Search for the cell housing the specified text and yield its [x, y] center coordinate. 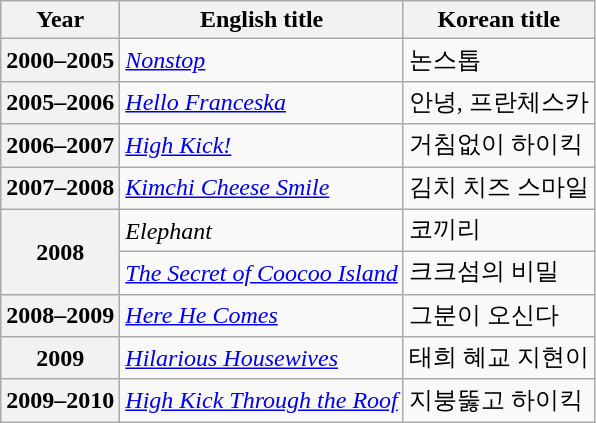
지붕뚫고 하이킥 [498, 400]
2008–2009 [60, 316]
2005–2006 [60, 102]
Hilarious Housewives [262, 358]
The Secret of Coocoo Island [262, 274]
안녕, 프란체스카 [498, 102]
Here He Comes [262, 316]
2006–2007 [60, 146]
High Kick Through the Roof [262, 400]
2009 [60, 358]
그분이 오신다 [498, 316]
2007–2008 [60, 188]
Hello Franceska [262, 102]
크크섬의 비밀 [498, 274]
Nonstop [262, 60]
2008 [60, 252]
English title [262, 20]
코끼리 [498, 230]
논스톱 [498, 60]
김치 치즈 스마일 [498, 188]
Elephant [262, 230]
Kimchi Cheese Smile [262, 188]
태희 혜교 지현이 [498, 358]
2009–2010 [60, 400]
Year [60, 20]
2000–2005 [60, 60]
High Kick! [262, 146]
거침없이 하이킥 [498, 146]
Korean title [498, 20]
